Return (x, y) of the center of cell containing provided text 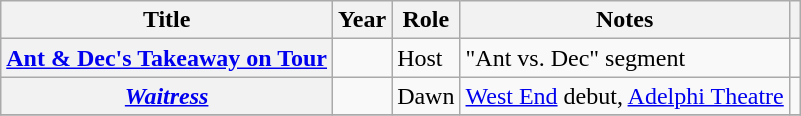
Dawn (426, 96)
Waitress (167, 96)
Title (167, 20)
"Ant vs. Dec" segment (624, 58)
Role (426, 20)
Host (426, 58)
Notes (624, 20)
Year (362, 20)
Ant & Dec's Takeaway on Tour (167, 58)
West End debut, Adelphi Theatre (624, 96)
